Search for the cell housing the specified text and yield its [X, Y] center coordinate. 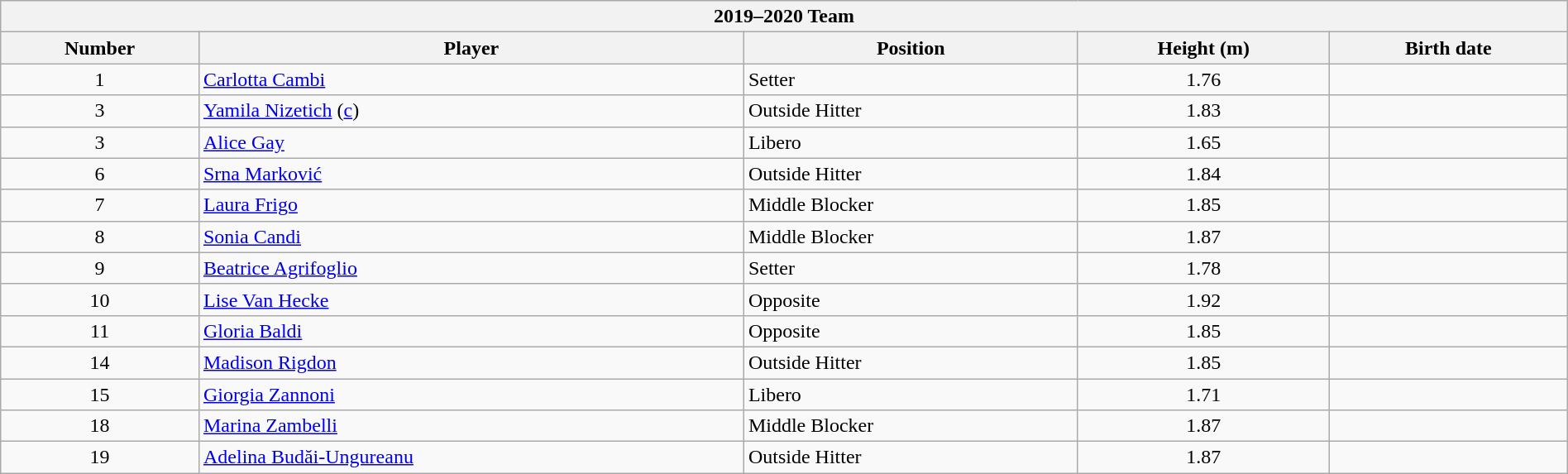
1.78 [1203, 268]
Birth date [1448, 48]
Adelina Budăi-Ungureanu [471, 457]
Beatrice Agrifoglio [471, 268]
Yamila Nizetich (c) [471, 111]
Carlotta Cambi [471, 79]
Giorgia Zannoni [471, 395]
18 [100, 426]
Height (m) [1203, 48]
Madison Rigdon [471, 362]
Number [100, 48]
Position [911, 48]
7 [100, 205]
14 [100, 362]
6 [100, 174]
Srna Marković [471, 174]
2019–2020 Team [784, 17]
Sonia Candi [471, 237]
Marina Zambelli [471, 426]
Laura Frigo [471, 205]
10 [100, 299]
1 [100, 79]
15 [100, 395]
1.83 [1203, 111]
Alice Gay [471, 142]
1.92 [1203, 299]
Lise Van Hecke [471, 299]
19 [100, 457]
Player [471, 48]
11 [100, 331]
1.84 [1203, 174]
Gloria Baldi [471, 331]
9 [100, 268]
1.71 [1203, 395]
8 [100, 237]
1.76 [1203, 79]
1.65 [1203, 142]
